Extract the [x, y] coordinate from the center of the cell holding the provided text.  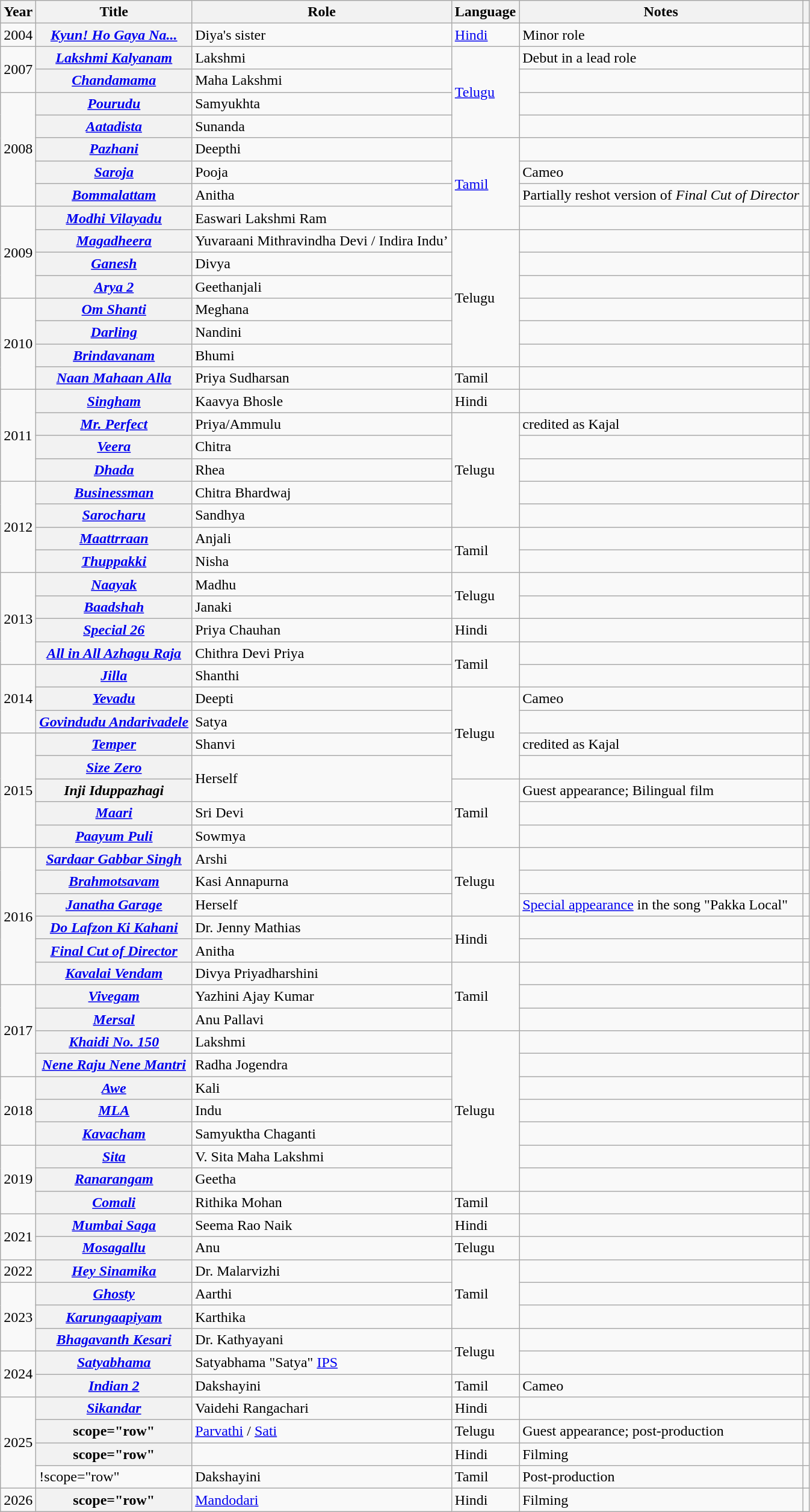
Sarocharu [114, 515]
Awe [114, 1088]
Bommalattam [114, 195]
Do Lafzon Ki Kahani [114, 927]
Title [114, 12]
Indu [322, 1111]
Mr. Perfect [114, 424]
Size Zero [114, 767]
Samyuktha Chaganti [322, 1134]
Vaidehi Rangachari [322, 1409]
2018 [18, 1111]
Businessman [114, 493]
Brindavanam [114, 355]
Comali [114, 1202]
2009 [18, 252]
Veera [114, 447]
Aatadista [114, 126]
Mandodari [322, 1500]
Singham [114, 401]
Sardaar Gabbar Singh [114, 859]
Mersal [114, 1019]
Priya/Ammulu [322, 424]
Arya 2 [114, 287]
Modhi Vilayadu [114, 218]
Ghosty [114, 1294]
Sowmya [322, 836]
Temper [114, 745]
Special appearance in the song "Pakka Local" [661, 905]
Kyun! Ho Gaya Na... [114, 35]
Hey Sinamika [114, 1271]
Magadheera [114, 241]
2017 [18, 1030]
Post-production [661, 1477]
Kasi Annapurna [322, 882]
Deepthi [322, 149]
Karthika [322, 1317]
Final Cut of Director [114, 950]
Maattrraan [114, 538]
Guest appearance; Bilingual film [661, 790]
Dr. Kathyayani [322, 1339]
Janatha Garage [114, 905]
Sunanda [322, 126]
Saroja [114, 172]
Divya [322, 263]
Thuppakki [114, 561]
Bhagavanth Kesari [114, 1339]
Nandini [322, 333]
Chitra [322, 447]
Kali [322, 1088]
2019 [18, 1179]
2023 [18, 1317]
Geethanjali [322, 287]
Minor role [661, 35]
Yevadu [114, 699]
Maari [114, 813]
Satyabhama [114, 1362]
Karungaapiyam [114, 1317]
Year [18, 12]
Madhu [322, 584]
!scope="row" [114, 1477]
2012 [18, 527]
Rhea [322, 470]
Yuvaraani Mithravindha Devi / Indira Indu’ [322, 241]
Guest appearance; post-production [661, 1431]
Rithika Mohan [322, 1202]
Radha Jogendra [322, 1065]
Vivegam [114, 996]
2004 [18, 35]
Lakshmi Kalyanam [114, 58]
Deepti [322, 699]
Ranarangam [114, 1179]
Special 26 [114, 630]
Shanthi [322, 676]
Anu [322, 1248]
2025 [18, 1443]
Khaidi No. 150 [114, 1042]
Sikandar [114, 1409]
2016 [18, 916]
Geetha [322, 1179]
2011 [18, 435]
V. Sita Maha Lakshmi [322, 1157]
Pazhani [114, 149]
Satya [322, 722]
Dr. Malarvizhi [322, 1271]
Diya's sister [322, 35]
Govindudu Andarivadele [114, 722]
Role [322, 12]
Sri Devi [322, 813]
Kaavya Bhosle [322, 401]
Om Shanti [114, 310]
Parvathi / Sati [322, 1431]
Darling [114, 333]
MLA [114, 1111]
2007 [18, 69]
Shanvi [322, 745]
Mumbai Saga [114, 1225]
Dhada [114, 470]
Brahmotsavam [114, 882]
2022 [18, 1271]
Inji Iduppazhagi [114, 790]
Pourudu [114, 103]
Sandhya [322, 515]
Notes [661, 12]
Mosagallu [114, 1248]
2015 [18, 790]
Pooja [322, 172]
Anjali [322, 538]
Easwari Lakshmi Ram [322, 218]
Ganesh [114, 263]
Divya Priyadharshini [322, 973]
Yazhini Ajay Kumar [322, 996]
Bhumi [322, 355]
Baadshah [114, 607]
Meghana [322, 310]
2014 [18, 699]
Aarthi [322, 1294]
2021 [18, 1237]
Kavacham [114, 1134]
2026 [18, 1500]
Jilla [114, 676]
Sita [114, 1157]
Naan Mahaan Alla [114, 378]
Chandamama [114, 81]
Language [485, 12]
Paayum Puli [114, 836]
Kavalai Vendam [114, 973]
2024 [18, 1374]
Naayak [114, 584]
Samyukhta [322, 103]
Partially reshot version of Final Cut of Director [661, 195]
Priya Chauhan [322, 630]
Anu Pallavi [322, 1019]
Chithra Devi Priya [322, 653]
All in All Azhagu Raja [114, 653]
Indian 2 [114, 1385]
Seema Rao Naik [322, 1225]
2013 [18, 618]
Dr. Jenny Mathias [322, 927]
Janaki [322, 607]
Debut in a lead role [661, 58]
Nene Raju Nene Mantri [114, 1065]
2008 [18, 149]
2010 [18, 344]
Chitra Bhardwaj [322, 493]
Maha Lakshmi [322, 81]
Arshi [322, 859]
Nisha [322, 561]
Satyabhama "Satya" IPS [322, 1362]
Priya Sudharsan [322, 378]
